Determine the [X, Y] coordinate at the center of the cell enclosing the given text.  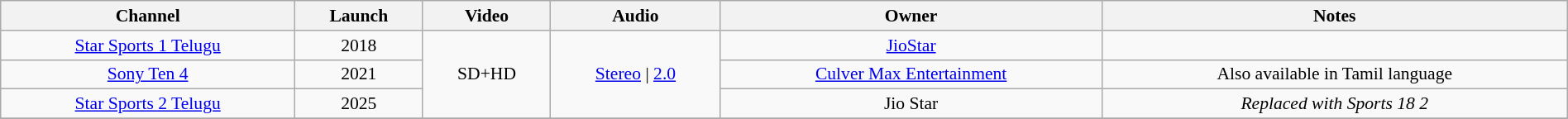
2021 [359, 74]
Stereo | 2.0 [635, 74]
Owner [911, 16]
Star Sports 2 Telugu [148, 104]
Video [486, 16]
SD+HD [486, 74]
Channel [148, 16]
Audio [635, 16]
Jio Star [911, 104]
Star Sports 1 Telugu [148, 45]
Replaced with Sports 18 2 [1335, 104]
Also available in Tamil language [1335, 74]
Sony Ten 4 [148, 74]
Notes [1335, 16]
JioStar [911, 45]
Launch [359, 16]
2025 [359, 104]
Culver Max Entertainment [911, 74]
2018 [359, 45]
